Return [x, y] of the center of cell containing provided text 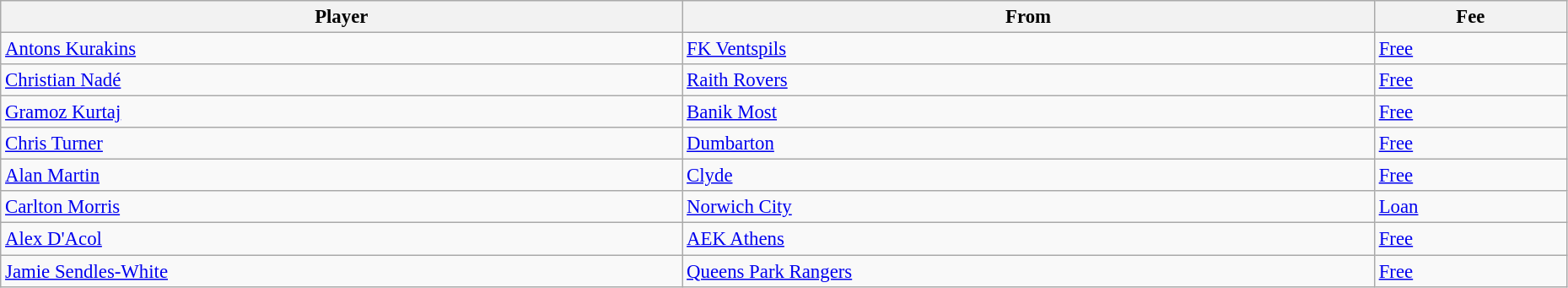
Banik Most [1029, 112]
From [1029, 17]
Chris Turner [342, 144]
Clyde [1029, 176]
FK Ventspils [1029, 49]
Queens Park Rangers [1029, 271]
Alex D'Acol [342, 239]
Fee [1470, 17]
Dumbarton [1029, 144]
Raith Rovers [1029, 80]
Player [342, 17]
Antons Kurakins [342, 49]
Carlton Morris [342, 207]
Alan Martin [342, 176]
Gramoz Kurtaj [342, 112]
Norwich City [1029, 207]
Loan [1470, 207]
AEK Athens [1029, 239]
Christian Nadé [342, 80]
Jamie Sendles-White [342, 271]
